Capture the cell that displays the provided text and extract its (X, Y) central coordinate. 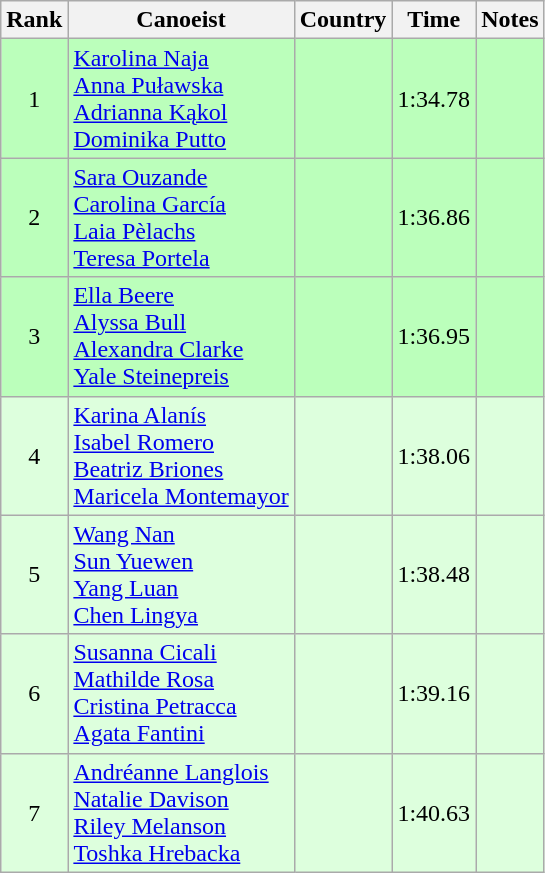
Karolina NajaAnna PuławskaAdrianna KąkolDominika Putto (181, 98)
1:39.16 (434, 694)
Susanna CicaliMathilde RosaCristina PetraccaAgata Fantini (181, 694)
5 (34, 574)
Country (343, 20)
Andréanne LangloisNatalie DavisonRiley MelansonToshka Hrebacka (181, 812)
Sara OuzandeCarolina GarcíaLaia PèlachsTeresa Portela (181, 218)
1:34.78 (434, 98)
6 (34, 694)
2 (34, 218)
Canoeist (181, 20)
Ella BeereAlyssa BullAlexandra ClarkeYale Steinepreis (181, 336)
1:40.63 (434, 812)
Rank (34, 20)
Notes (510, 20)
1:36.86 (434, 218)
1 (34, 98)
Wang NanSun YuewenYang LuanChen Lingya (181, 574)
4 (34, 456)
7 (34, 812)
1:38.48 (434, 574)
Time (434, 20)
3 (34, 336)
1:38.06 (434, 456)
Karina AlanísIsabel RomeroBeatriz BrionesMaricela Montemayor (181, 456)
1:36.95 (434, 336)
